Output the (x, y) coordinate of the center of the cell containing the given text.  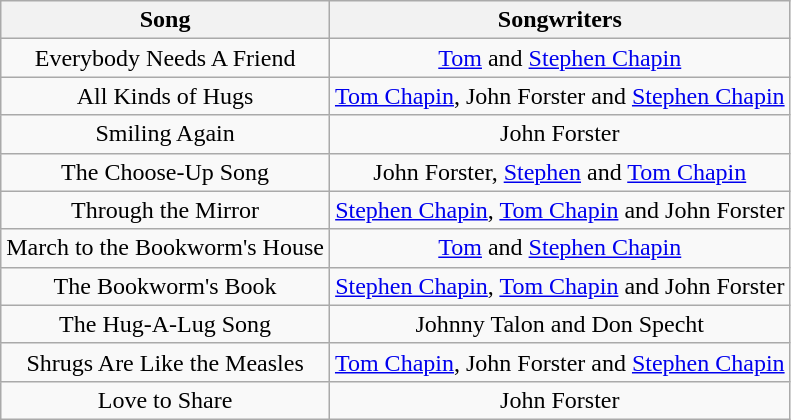
March to the Bookworm's House (166, 248)
The Hug-A-Lug Song (166, 324)
Song (166, 20)
Everybody Needs A Friend (166, 58)
Johnny Talon and Don Specht (560, 324)
Shrugs Are Like the Measles (166, 362)
The Choose-Up Song (166, 172)
Songwriters (560, 20)
John Forster, Stephen and Tom Chapin (560, 172)
All Kinds of Hugs (166, 96)
The Bookworm's Book (166, 286)
Through the Mirror (166, 210)
Love to Share (166, 400)
Smiling Again (166, 134)
